Return the [x, y] coordinate for the center point of the cell that contains the specified text.  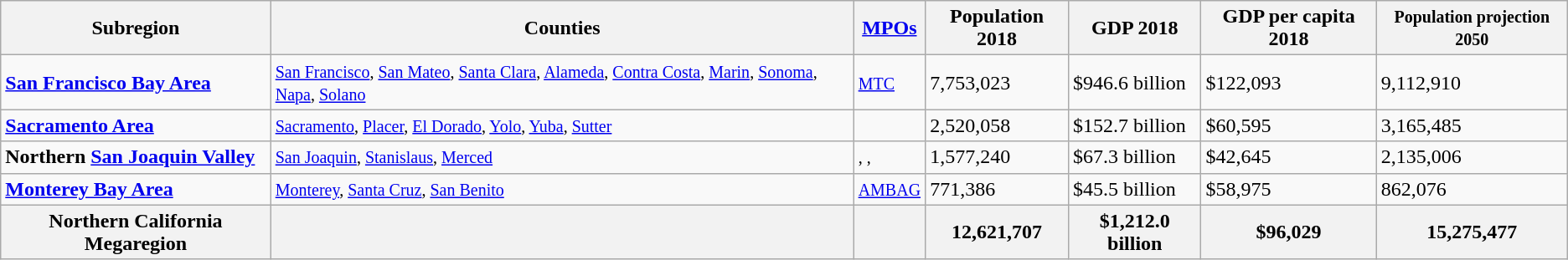
, , [890, 157]
GDP 2018 [1135, 28]
12,621,707 [997, 232]
3,165,485 [1472, 125]
862,076 [1472, 189]
Sacramento Area [136, 125]
15,275,477 [1472, 232]
Counties [562, 28]
Monterey Bay Area [136, 189]
$946.6 billion [1135, 82]
$60,595 [1288, 125]
GDP per capita 2018 [1288, 28]
2,520,058 [997, 125]
Northern California Megaregion [136, 232]
2,135,006 [1472, 157]
1,577,240 [997, 157]
Population projection 2050 [1472, 28]
San Joaquin, Stanislaus, Merced [562, 157]
AMBAG [890, 189]
Northern San Joaquin Valley [136, 157]
Population 2018 [997, 28]
$96,029 [1288, 232]
Monterey, Santa Cruz, San Benito [562, 189]
San Francisco, San Mateo, Santa Clara, Alameda, Contra Costa, Marin, Sonoma, Napa, Solano [562, 82]
$152.7 billion [1135, 125]
MPOs [890, 28]
9,112,910 [1472, 82]
MTC [890, 82]
San Francisco Bay Area [136, 82]
Subregion [136, 28]
$58,975 [1288, 189]
771,386 [997, 189]
$122,093 [1288, 82]
$67.3 billion [1135, 157]
$1,212.0 billion [1135, 232]
7,753,023 [997, 82]
Sacramento, Placer, El Dorado, Yolo, Yuba, Sutter [562, 125]
$45.5 billion [1135, 189]
$42,645 [1288, 157]
